Return the (x, y) coordinate for the center point of the cell that contains the specified text.  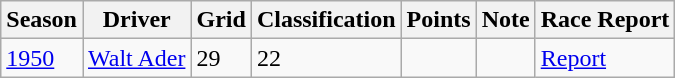
Walt Ader (136, 58)
29 (221, 58)
Note (506, 20)
Report (605, 58)
22 (326, 58)
Season (42, 20)
1950 (42, 58)
Race Report (605, 20)
Points (438, 20)
Classification (326, 20)
Grid (221, 20)
Driver (136, 20)
